From the cell containing the given text, extract its center point as [x, y] coordinate. 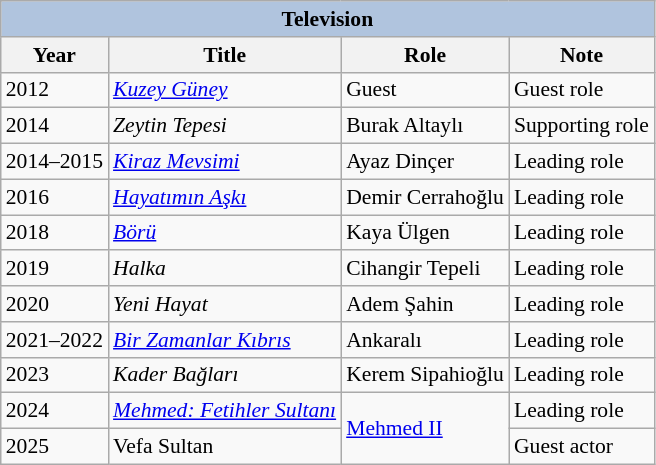
2016 [54, 197]
2023 [54, 375]
Demir Cerrahoğlu [425, 197]
Kuzey Güney [224, 90]
2021–2022 [54, 340]
2024 [54, 411]
Note [582, 55]
Yeni Hayat [224, 304]
Börü [224, 233]
Bir Zamanlar Kıbrıs [224, 340]
2020 [54, 304]
Vefa Sultan [224, 447]
Cihangir Tepeli [425, 269]
Television [328, 19]
Guest role [582, 90]
Ayaz Dinçer [425, 162]
Kiraz Mevsimi [224, 162]
2019 [54, 269]
Kaya Ülgen [425, 233]
2018 [54, 233]
Halka [224, 269]
Zeytin Tepesi [224, 126]
Ankaralı [425, 340]
Kerem Sipahioğlu [425, 375]
Title [224, 55]
2014 [54, 126]
Mehmed II [425, 428]
2012 [54, 90]
2014–2015 [54, 162]
Adem Şahin [425, 304]
Supporting role [582, 126]
Burak Altaylı [425, 126]
Hayatımın Aşkı [224, 197]
Guest [425, 90]
2025 [54, 447]
Role [425, 55]
Guest actor [582, 447]
Mehmed: Fetihler Sultanı [224, 411]
Year [54, 55]
Kader Bağları [224, 375]
